Scan for the cell matching the given text and deliver its (x, y) coordinate at center. 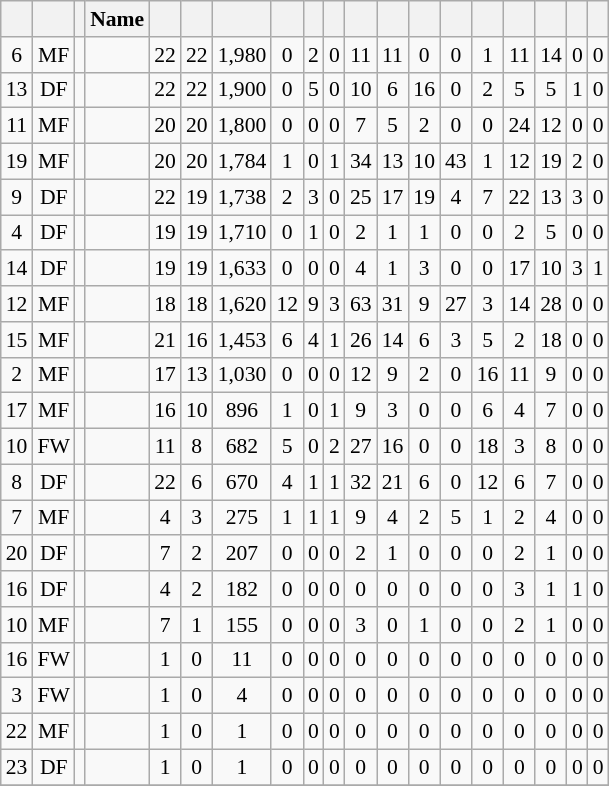
34 (361, 162)
155 (242, 625)
1,900 (242, 90)
Name (117, 19)
28 (551, 304)
24 (519, 126)
275 (242, 518)
207 (242, 554)
15 (17, 340)
26 (361, 340)
682 (242, 447)
1,784 (242, 162)
43 (456, 162)
1,800 (242, 126)
25 (361, 197)
1,030 (242, 375)
182 (242, 589)
31 (393, 304)
1,710 (242, 233)
32 (361, 482)
23 (17, 767)
896 (242, 411)
1,738 (242, 197)
1,633 (242, 269)
1,453 (242, 340)
1,980 (242, 55)
63 (361, 304)
670 (242, 482)
1,620 (242, 304)
